For the text-containing cell, return its midpoint in [x, y] coordinate format. 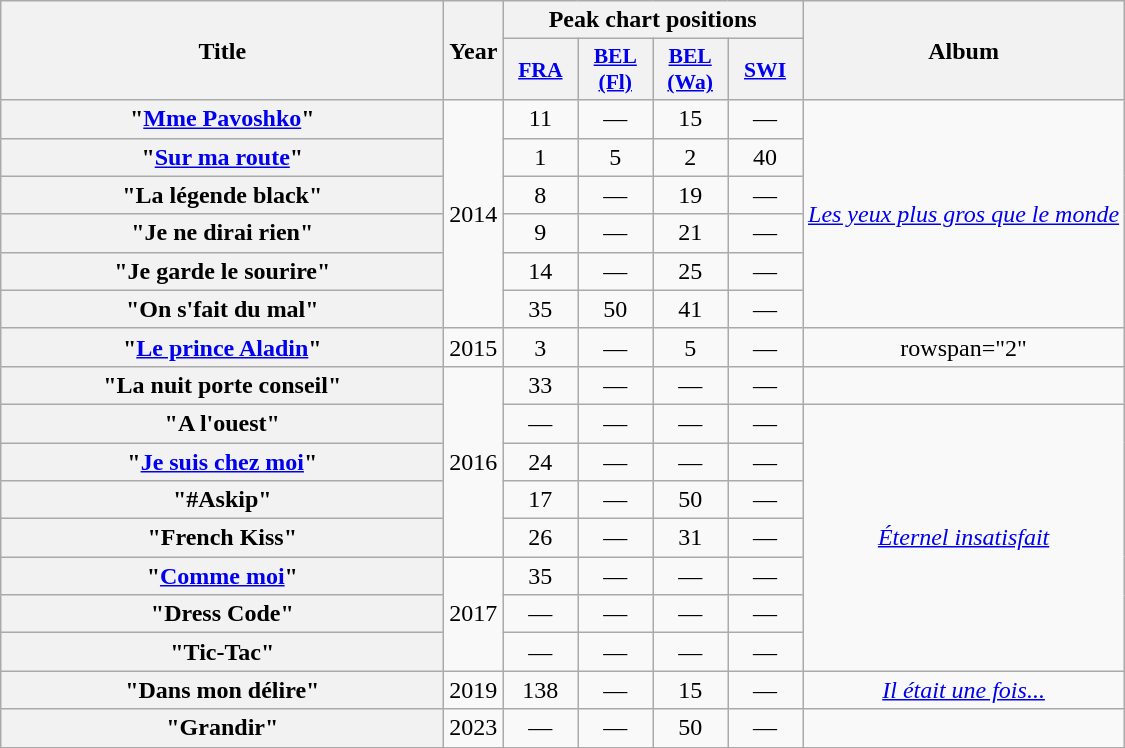
2017 [474, 614]
2 [690, 157]
2014 [474, 214]
BEL (Wa) [690, 70]
BEL (Fl) [616, 70]
"La nuit porte conseil" [222, 385]
"Comme moi" [222, 576]
"Je ne dirai rien" [222, 233]
"Tic-Tac" [222, 652]
2019 [474, 690]
Album [963, 50]
FRA [540, 70]
"On s'fait du mal" [222, 309]
"Dans mon délire" [222, 690]
Les yeux plus gros que le monde [963, 214]
Title [222, 50]
14 [540, 271]
rowspan="2" [963, 347]
Éternel insatisfait [963, 537]
2015 [474, 347]
41 [690, 309]
21 [690, 233]
19 [690, 195]
26 [540, 538]
9 [540, 233]
"Sur ma route" [222, 157]
3 [540, 347]
40 [766, 157]
"Mme Pavoshko" [222, 119]
2016 [474, 461]
"Grandir" [222, 728]
Il était une fois... [963, 690]
Peak chart positions [653, 20]
"Je suis chez moi" [222, 461]
33 [540, 385]
25 [690, 271]
Year [474, 50]
8 [540, 195]
11 [540, 119]
"Le prince Aladin" [222, 347]
24 [540, 461]
2023 [474, 728]
"#Askip" [222, 500]
"French Kiss" [222, 538]
1 [540, 157]
SWI [766, 70]
138 [540, 690]
"Dress Code" [222, 614]
"A l'ouest" [222, 423]
"Je garde le sourire" [222, 271]
"La légende black" [222, 195]
31 [690, 538]
17 [540, 500]
